For the text-containing cell, return its midpoint in [X, Y] coordinate format. 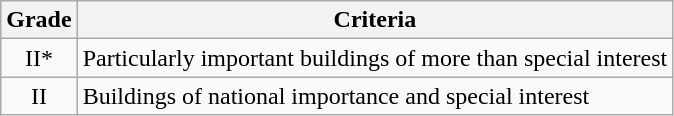
Buildings of national importance and special interest [375, 96]
Particularly important buildings of more than special interest [375, 58]
II* [39, 58]
Criteria [375, 20]
Grade [39, 20]
II [39, 96]
